Identify which cell holds the provided text, then report its [X, Y] central coordinate. 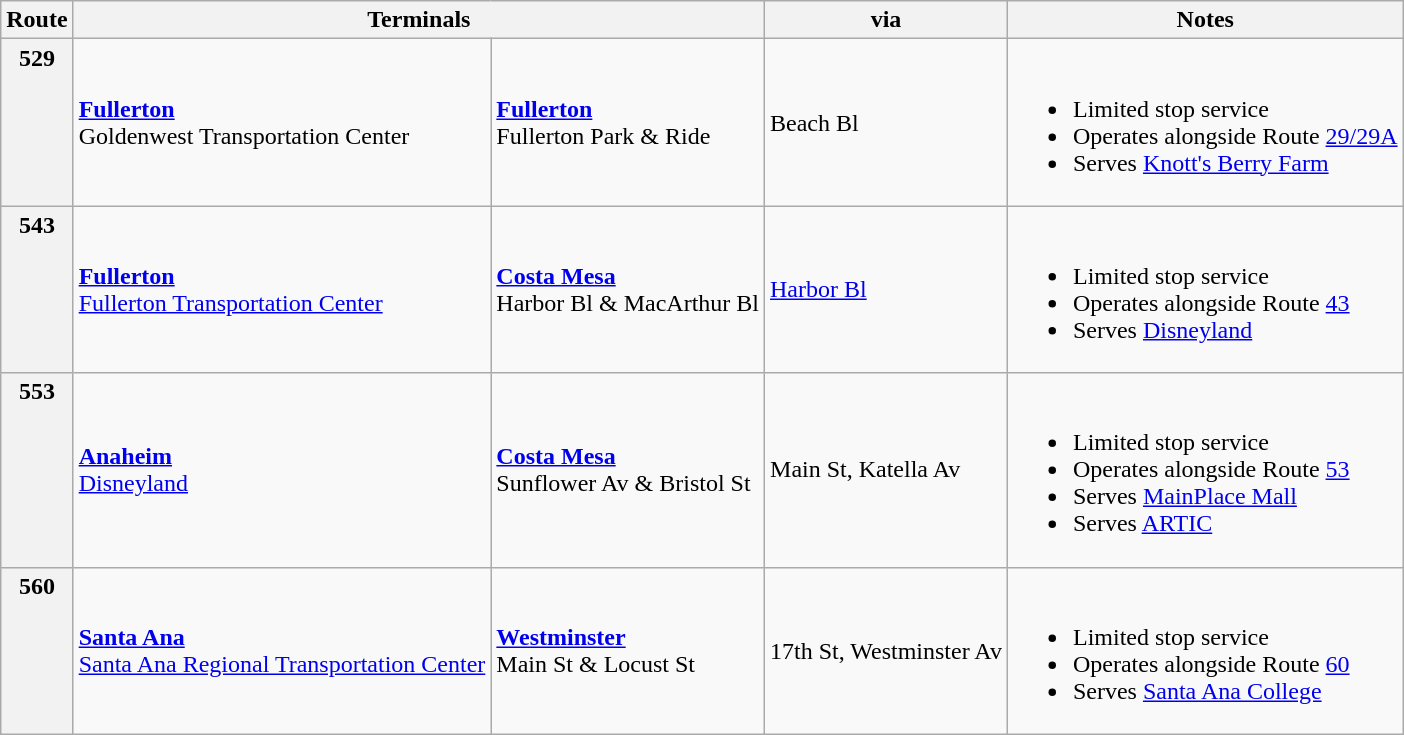
543 [37, 290]
AnaheimDisneyland [282, 470]
FullertonGoldenwest Transportation Center [282, 122]
via [886, 20]
Harbor Bl [886, 290]
Notes [1205, 20]
Costa MesaHarbor Bl & MacArthur Bl [628, 290]
Limited stop serviceOperates alongside Route 43Serves Disneyland [1205, 290]
Limited stop serviceOperates alongside Route 60Serves Santa Ana College [1205, 650]
Costa MesaSunflower Av & Bristol St [628, 470]
Terminals [418, 20]
Main St, Katella Av [886, 470]
FullertonFullerton Transportation Center [282, 290]
17th St, Westminster Av [886, 650]
WestminsterMain St & Locust St [628, 650]
Santa AnaSanta Ana Regional Transportation Center [282, 650]
FullertonFullerton Park & Ride [628, 122]
529 [37, 122]
Route [37, 20]
Beach Bl [886, 122]
553 [37, 470]
Limited stop serviceOperates alongside Route 29/29AServes Knott's Berry Farm [1205, 122]
Limited stop serviceOperates alongside Route 53Serves MainPlace MallServes ARTIC [1205, 470]
560 [37, 650]
